Scan for the cell matching the given text and deliver its (X, Y) coordinate at center. 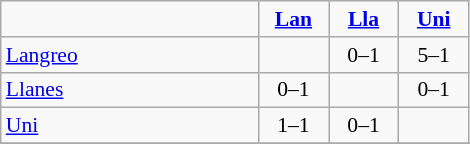
5–1 (434, 55)
Langreo (130, 55)
Lan (293, 19)
Llanes (130, 90)
1–1 (293, 126)
Lla (363, 19)
